Locate the cell with the specified text and output its [X, Y] center coordinate. 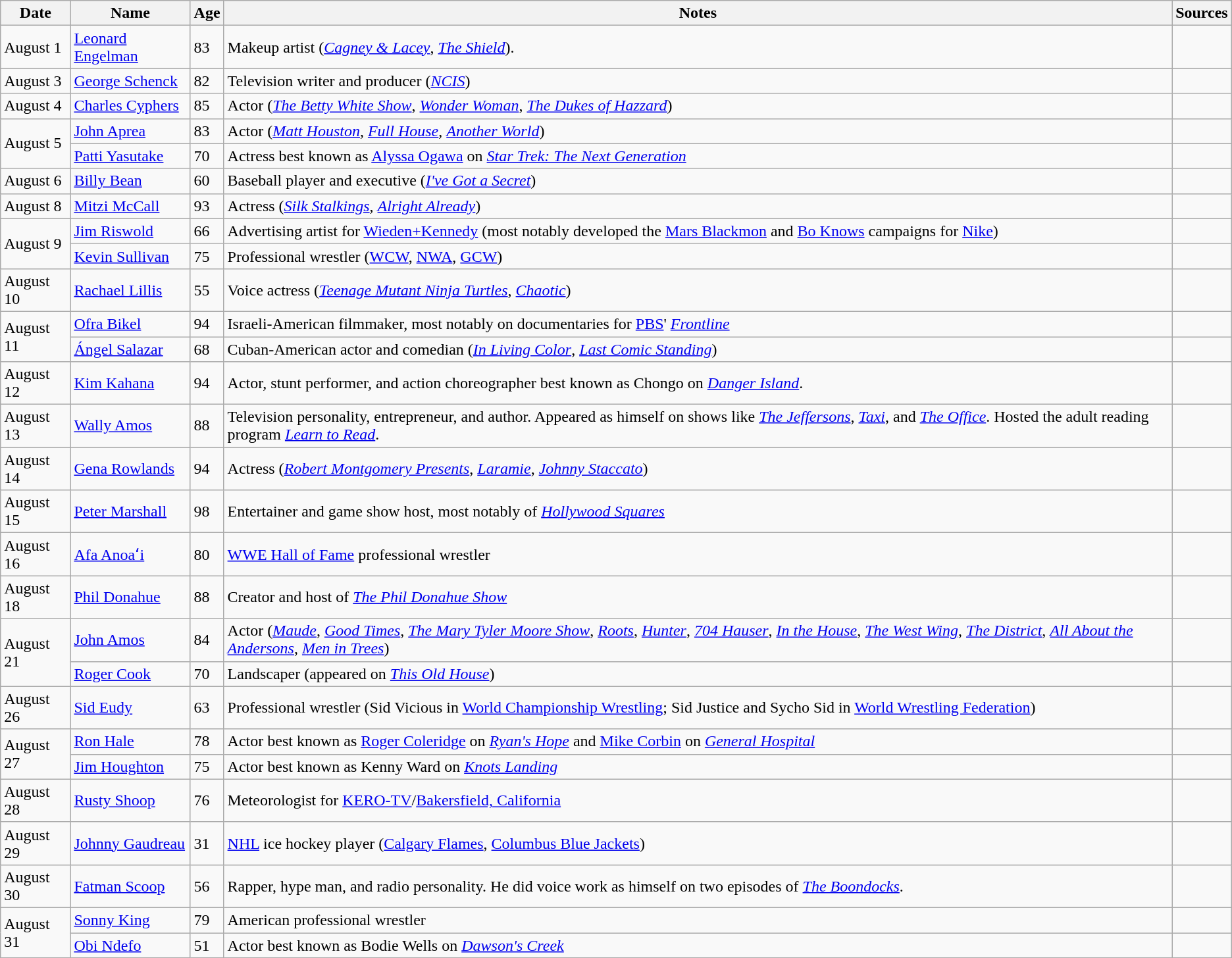
Actor (The Betty White Show, Wonder Woman, The Dukes of Hazzard) [698, 106]
66 [207, 231]
68 [207, 349]
Baseball player and executive (I've Got a Secret) [698, 181]
Entertainer and game show host, most notably of Hollywood Squares [698, 512]
August 1 [36, 47]
Gena Rowlands [130, 468]
Actress (Robert Montgomery Presents, Laramie, Johnny Staccato) [698, 468]
August 11 [36, 336]
August 21 [36, 653]
WWE Hall of Fame professional wrestler [698, 554]
Johnny Gaudreau [130, 844]
August 16 [36, 554]
Kevin Sullivan [130, 256]
August 8 [36, 206]
Charles Cyphers [130, 106]
August 28 [36, 800]
93 [207, 206]
79 [207, 920]
Professional wrestler (WCW, NWA, GCW) [698, 256]
55 [207, 290]
85 [207, 106]
Meteorologist for KERO-TV/Bakersfield, California [698, 800]
Leonard Engelman [130, 47]
Actress best known as Alyssa Ogawa on Star Trek: The Next Generation [698, 156]
August 14 [36, 468]
August 31 [36, 932]
Actor best known as Bodie Wells on Dawson's Creek [698, 945]
84 [207, 640]
August 15 [36, 512]
78 [207, 742]
Actor (Matt Houston, Full House, Another World) [698, 131]
Phil Donahue [130, 597]
John Aprea [130, 131]
August 18 [36, 597]
Patti Yasutake [130, 156]
Wally Amos [130, 426]
Actor best known as Kenny Ward on Knots Landing [698, 767]
John Amos [130, 640]
Actress (Silk Stalkings, Alright Already) [698, 206]
60 [207, 181]
August 5 [36, 143]
Cuban-American actor and comedian (In Living Color, Last Comic Standing) [698, 349]
August 10 [36, 290]
51 [207, 945]
Jim Houghton [130, 767]
Makeup artist (Cagney & Lacey, The Shield). [698, 47]
76 [207, 800]
August 6 [36, 181]
George Schenck [130, 81]
Notes [698, 13]
August 9 [36, 243]
Rapper, hype man, and radio personality. He did voice work as himself on two episodes of The Boondocks. [698, 886]
63 [207, 708]
Ángel Salazar [130, 349]
August 4 [36, 106]
Billy Bean [130, 181]
August 29 [36, 844]
Voice actress (Teenage Mutant Ninja Turtles, Chaotic) [698, 290]
Ofra Bikel [130, 324]
Fatman Scoop [130, 886]
Television writer and producer (NCIS) [698, 81]
Age [207, 13]
August 13 [36, 426]
Sources [1202, 13]
Rusty Shoop [130, 800]
Ron Hale [130, 742]
August 26 [36, 708]
Name [130, 13]
NHL ice hockey player (Calgary Flames, Columbus Blue Jackets) [698, 844]
Sid Eudy [130, 708]
Landscaper (appeared on This Old House) [698, 674]
Sonny King [130, 920]
Jim Riswold [130, 231]
American professional wrestler [698, 920]
82 [207, 81]
Peter Marshall [130, 512]
31 [207, 844]
Rachael Lillis [130, 290]
98 [207, 512]
Roger Cook [130, 674]
Professional wrestler (Sid Vicious in World Championship Wrestling; Sid Justice and Sycho Sid in World Wrestling Federation) [698, 708]
August 12 [36, 383]
August 30 [36, 886]
80 [207, 554]
Obi Ndefo [130, 945]
56 [207, 886]
Actor best known as Roger Coleridge on Ryan's Hope and Mike Corbin on General Hospital [698, 742]
Advertising artist for Wieden+Kennedy (most notably developed the Mars Blackmon and Bo Knows campaigns for Nike) [698, 231]
Mitzi McCall [130, 206]
Actor, stunt performer, and action choreographer best known as Chongo on Danger Island. [698, 383]
Date [36, 13]
Afa Anoaʻi [130, 554]
August 27 [36, 754]
Creator and host of The Phil Donahue Show [698, 597]
Kim Kahana [130, 383]
August 3 [36, 81]
Israeli-American filmmaker, most notably on documentaries for PBS' Frontline [698, 324]
